Scan for the cell matching the given text and deliver its [x, y] coordinate at center. 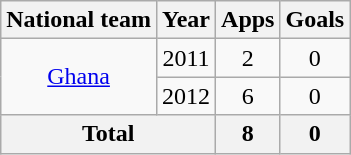
National team [79, 20]
Goals [315, 20]
8 [248, 134]
Apps [248, 20]
2011 [186, 58]
2 [248, 58]
Total [108, 134]
6 [248, 96]
Ghana [79, 77]
Year [186, 20]
2012 [186, 96]
